Locate the cell with the specified text and output its [X, Y] center coordinate. 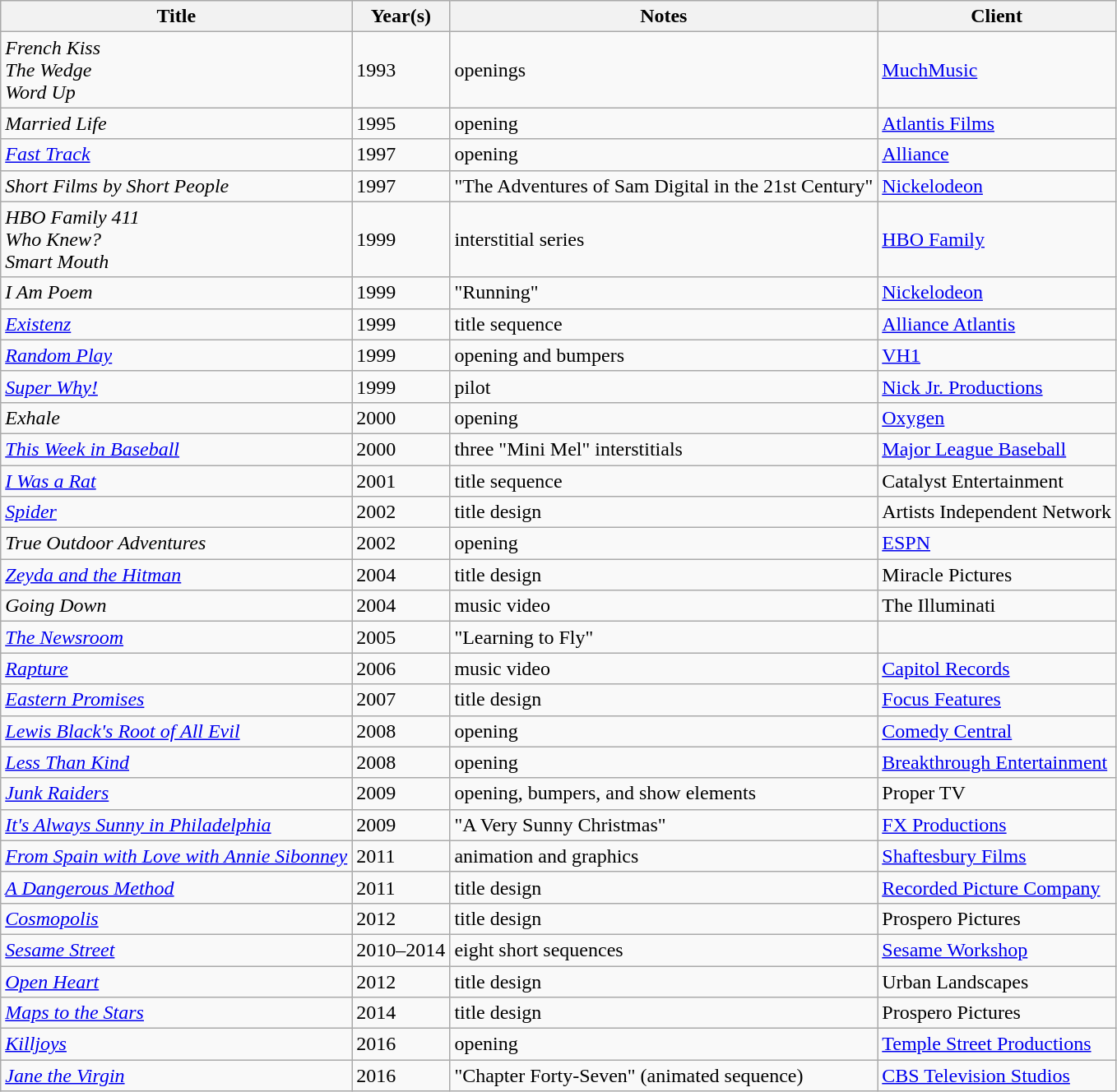
Lewis Black's Root of All Evil [176, 731]
A Dangerous Method [176, 887]
opening, bumpers, and show elements [664, 794]
This Week in Baseball [176, 449]
Random Play [176, 355]
Comedy Central [997, 731]
Temple Street Productions [997, 1044]
True Outdoor Adventures [176, 544]
Shaftesbury Films [997, 856]
Open Heart [176, 981]
Breakthrough Entertainment [997, 762]
"The Adventures of Sam Digital in the 21st Century" [664, 186]
1995 [401, 123]
I Was a Rat [176, 481]
Fast Track [176, 155]
MuchMusic [997, 70]
The Newsroom [176, 637]
Recorded Picture Company [997, 887]
HBO Family [997, 239]
French KissThe WedgeWord Up [176, 70]
Maps to the Stars [176, 1013]
Alliance Atlantis [997, 324]
It's Always Sunny in Philadelphia [176, 825]
openings [664, 70]
2010–2014 [401, 950]
"Running" [664, 293]
Killjoys [176, 1044]
Atlantis Films [997, 123]
Sesame Street [176, 950]
Notes [664, 16]
ESPN [997, 544]
Catalyst Entertainment [997, 481]
Major League Baseball [997, 449]
Zeyda and the Hitman [176, 575]
"Chapter Forty-Seven" (animated sequence) [664, 1076]
Married Life [176, 123]
animation and graphics [664, 856]
Sesame Workshop [997, 950]
VH1 [997, 355]
"A Very Sunny Christmas" [664, 825]
1993 [401, 70]
opening and bumpers [664, 355]
three "Mini Mel" interstitials [664, 449]
Cosmopolis [176, 918]
Nick Jr. Productions [997, 386]
Alliance [997, 155]
I Am Poem [176, 293]
2007 [401, 700]
2001 [401, 481]
2005 [401, 637]
Artists Independent Network [997, 512]
Spider [176, 512]
Year(s) [401, 16]
Proper TV [997, 794]
2014 [401, 1013]
2006 [401, 669]
Junk Raiders [176, 794]
Exhale [176, 418]
FX Productions [997, 825]
HBO Family 411Who Knew?Smart Mouth [176, 239]
"Learning to Fly" [664, 637]
pilot [664, 386]
Capitol Records [997, 669]
CBS Television Studios [997, 1076]
Less Than Kind [176, 762]
Going Down [176, 606]
Jane the Virgin [176, 1076]
Eastern Promises [176, 700]
interstitial series [664, 239]
Urban Landscapes [997, 981]
Oxygen [997, 418]
eight short sequences [664, 950]
Title [176, 16]
From Spain with Love with Annie Sibonney [176, 856]
Client [997, 16]
Rapture [176, 669]
Super Why! [176, 386]
Existenz [176, 324]
The Illuminati [997, 606]
Miracle Pictures [997, 575]
Short Films by Short People [176, 186]
Focus Features [997, 700]
